Locate the cell with the specified text and output its (x, y) center coordinate. 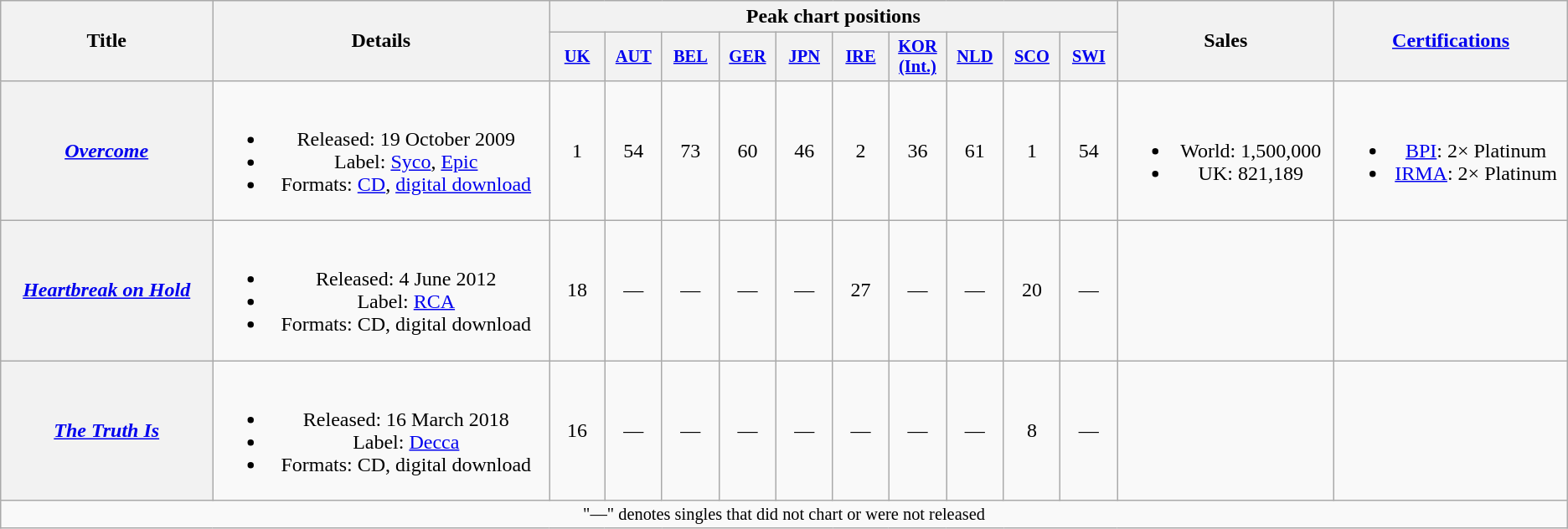
World: 1,500,000UK: 821,189 (1226, 151)
IRE (861, 57)
8 (1032, 430)
Sales (1226, 41)
27 (861, 291)
Heartbreak on Hold (107, 291)
SWI (1089, 57)
60 (747, 151)
BEL (690, 57)
"—" denotes singles that did not chart or were not released (784, 515)
Released: 19 October 2009Label: Syco, EpicFormats: CD, digital download (381, 151)
73 (690, 151)
JPN (804, 57)
BPI: 2× PlatinumIRMA: 2× Platinum (1451, 151)
GER (747, 57)
46 (804, 151)
20 (1032, 291)
36 (918, 151)
Title (107, 41)
SCO (1032, 57)
AUT (633, 57)
KOR (Int.) (918, 57)
Peak chart positions (833, 17)
NLD (975, 57)
UK (577, 57)
18 (577, 291)
Released: 4 June 2012Label: RCAFormats: CD, digital download (381, 291)
Certifications (1451, 41)
61 (975, 151)
Details (381, 41)
2 (861, 151)
The Truth Is (107, 430)
Released: 16 March 2018Label: DeccaFormats: CD, digital download (381, 430)
16 (577, 430)
Overcome (107, 151)
